Locate the cell with the specified text and output its [x, y] center coordinate. 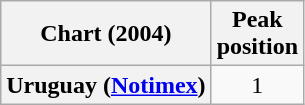
Chart (2004) [106, 34]
Peakposition [257, 34]
1 [257, 85]
Uruguay (Notimex) [106, 85]
